Output the (x, y) coordinate of the center of the cell containing the given text.  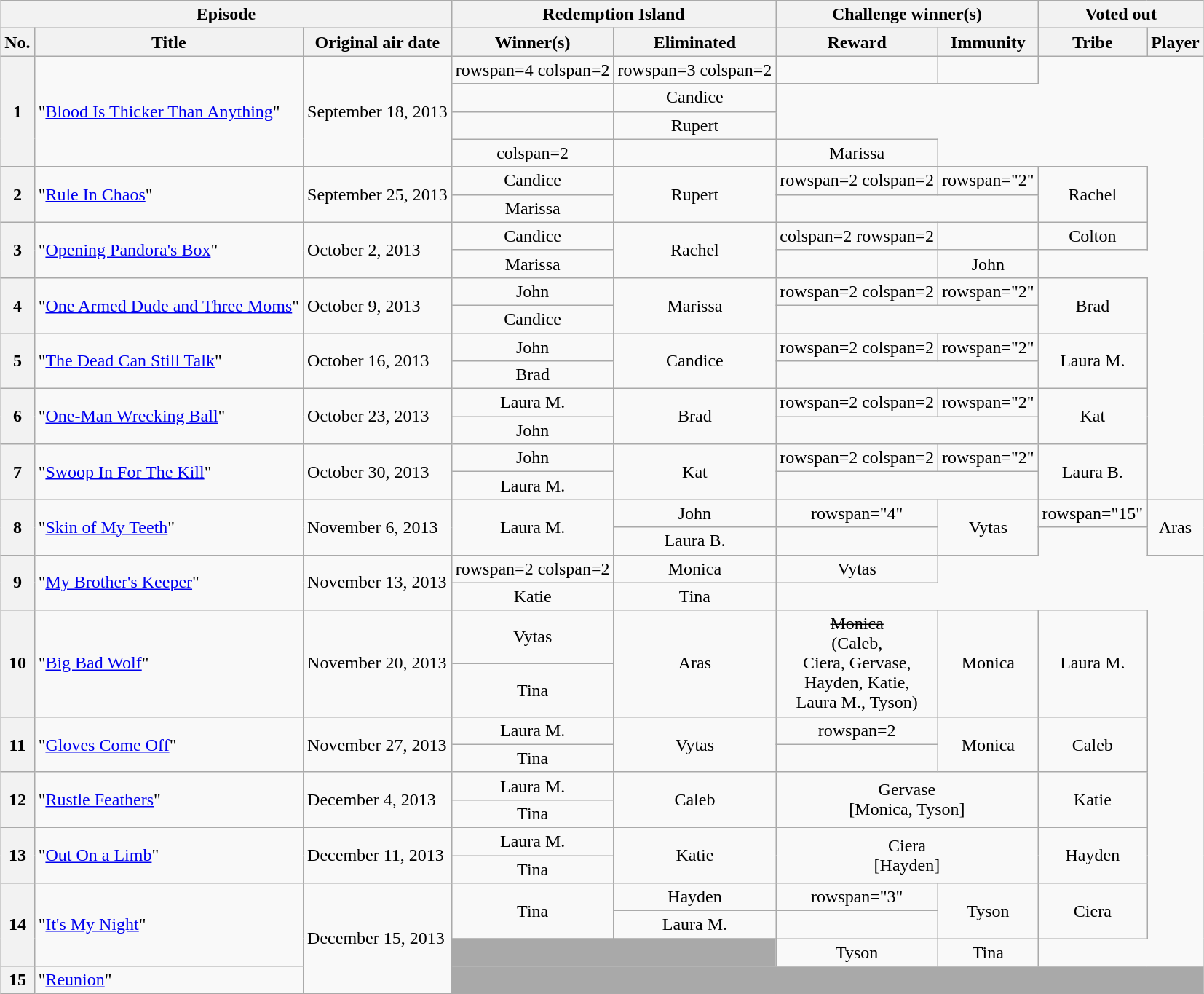
rowspan="4" (858, 513)
"Big Bad Wolf" (169, 663)
Colton (1093, 236)
rowspan=4 colspan=2 (533, 70)
15 (17, 980)
Redemption Island (614, 15)
October 2, 2013 (378, 250)
rowspan=2 (858, 730)
September 25, 2013 (378, 194)
Tribe (1093, 42)
"Rustle Feathers" (169, 800)
5 (17, 361)
December 4, 2013 (378, 800)
11 (17, 744)
"Skin of My Teeth" (169, 527)
"My Brother's Keeper" (169, 583)
Voted out (1121, 15)
"Blood Is Thicker Than Anything" (169, 111)
rowspan=3 colspan=2 (694, 70)
No. (17, 42)
Episode (226, 15)
Winner(s) (533, 42)
"The Dead Can Still Talk" (169, 361)
Eliminated (694, 42)
November 13, 2013 (378, 583)
September 18, 2013 (378, 111)
Immunity (989, 42)
8 (17, 527)
"Swoop In For The Kill" (169, 472)
3 (17, 250)
Monica(Caleb,Ciera, Gervase,Hayden, Katie,Laura M., Tyson) (858, 663)
14 (17, 925)
7 (17, 472)
Ciera[Hayden] (907, 855)
colspan=2 rowspan=2 (858, 236)
November 6, 2013 (378, 527)
October 16, 2013 (378, 361)
1 (17, 111)
"One Armed Dude and Three Moms" (169, 305)
"Out On a Limb" (169, 855)
"It's My Night" (169, 925)
6 (17, 417)
"Gloves Come Off" (169, 744)
2 (17, 194)
Challenge winner(s) (907, 15)
December 11, 2013 (378, 855)
10 (17, 663)
Ciera (1093, 911)
Gervase[Monica, Tyson] (907, 800)
rowspan="15" (1093, 513)
October 23, 2013 (378, 417)
"Rule In Chaos" (169, 194)
December 15, 2013 (378, 939)
9 (17, 583)
4 (17, 305)
"One-Man Wrecking Ball" (169, 417)
Title (169, 42)
Original air date (378, 42)
"Reunion" (169, 980)
November 27, 2013 (378, 744)
colspan=2 (533, 153)
November 20, 2013 (378, 663)
Player (1176, 42)
rowspan="3" (858, 897)
"Opening Pandora's Box" (169, 250)
October 9, 2013 (378, 305)
October 30, 2013 (378, 472)
12 (17, 800)
Reward (858, 42)
13 (17, 855)
